Locate the cell with the specified text and output its [x, y] center coordinate. 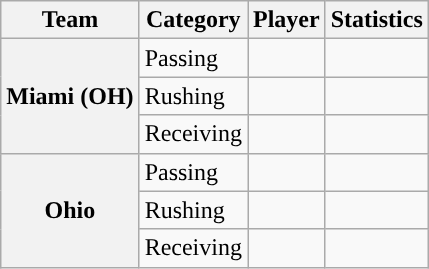
Statistics [376, 20]
Miami (OH) [70, 96]
Category [193, 20]
Player [287, 20]
Team [70, 20]
Ohio [70, 210]
